Detect which cell encompasses the target text, then output its (x, y) center coordinate. 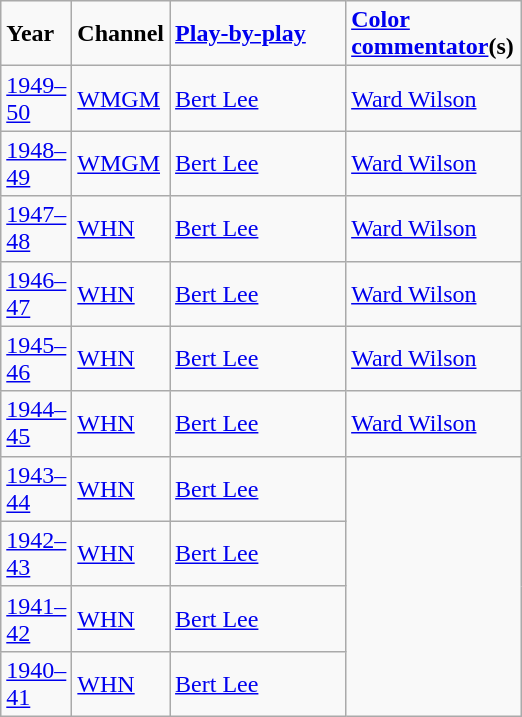
1945–46 (36, 358)
1946–47 (36, 294)
1942–43 (36, 554)
Color commentator(s) (434, 34)
1949–50 (36, 98)
Play-by-play (258, 34)
1940–41 (36, 684)
Year (36, 34)
1941–42 (36, 618)
1943–44 (36, 488)
1947–48 (36, 228)
Channel (121, 34)
1944–45 (36, 424)
1948–49 (36, 164)
